Pinpoint the cell where the given text exists, returning its [x, y] midpoint coordinate. 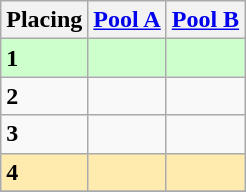
2 [44, 96]
Placing [44, 20]
1 [44, 58]
Pool A [127, 20]
3 [44, 134]
4 [44, 172]
Pool B [205, 20]
